For the text-containing cell, return its midpoint in (x, y) coordinate format. 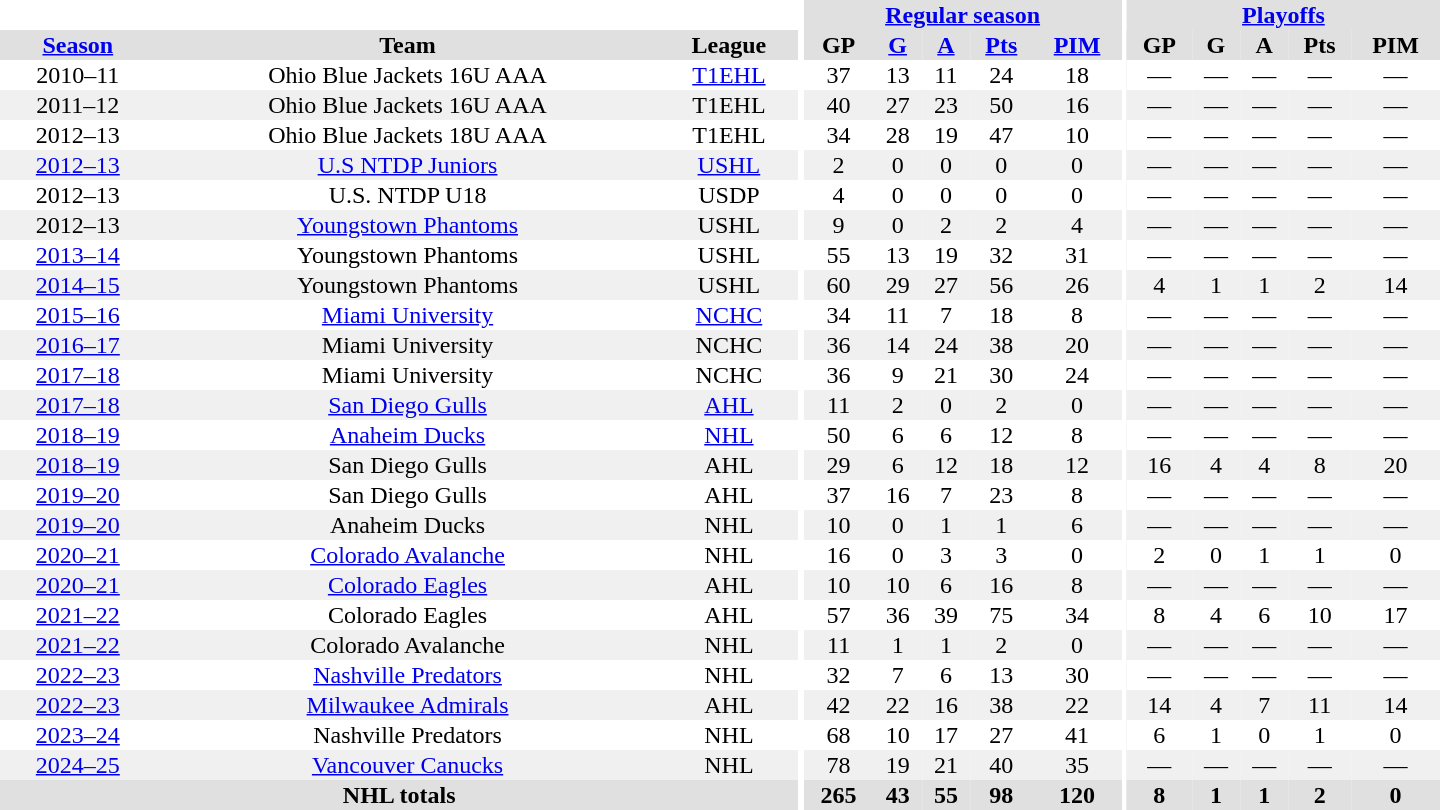
31 (1078, 255)
League (728, 45)
56 (1002, 285)
28 (897, 135)
2016–17 (78, 345)
47 (1002, 135)
USDP (728, 195)
26 (1078, 285)
60 (839, 285)
Milwaukee Admirals (408, 705)
2011–12 (78, 105)
41 (1078, 735)
78 (839, 765)
Ohio Blue Jackets 18U AAA (408, 135)
57 (839, 615)
43 (897, 795)
NHL totals (399, 795)
42 (839, 705)
2010–11 (78, 75)
2015–16 (78, 315)
75 (1002, 615)
39 (946, 615)
Playoffs (1284, 15)
35 (1078, 765)
Vancouver Canucks (408, 765)
Regular season (963, 15)
Team (408, 45)
2014–15 (78, 285)
U.S NTDP Juniors (408, 165)
2023–24 (78, 735)
265 (839, 795)
98 (1002, 795)
U.S. NTDP U18 (408, 195)
2024–25 (78, 765)
Season (78, 45)
120 (1078, 795)
68 (839, 735)
2013–14 (78, 255)
